Detect which cell encompasses the target text, then output its [X, Y] center coordinate. 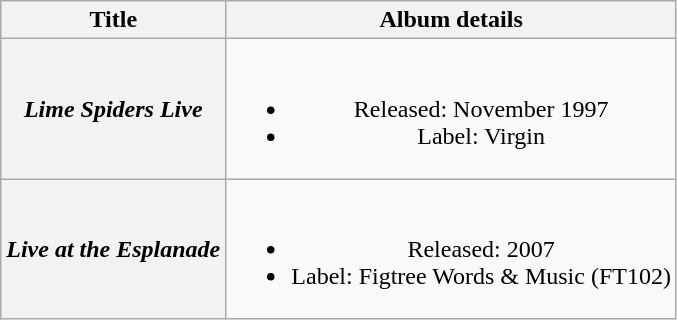
Released: November 1997Label: Virgin [452, 109]
Live at the Esplanade [114, 249]
Lime Spiders Live [114, 109]
Title [114, 20]
Released: 2007Label: Figtree Words & Music (FT102) [452, 249]
Album details [452, 20]
